Find where the given text appears and provide that cell's center as [x, y] coordinate. 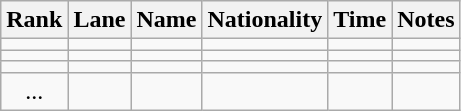
... [34, 91]
Rank [34, 20]
Notes [426, 20]
Nationality [265, 20]
Lane [100, 20]
Name [166, 20]
Time [360, 20]
